Provide the (x, y) coordinate of the cell's center where the given text is located.  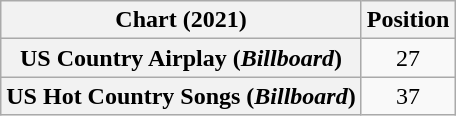
37 (408, 96)
US Country Airplay (Billboard) (181, 58)
27 (408, 58)
Position (408, 20)
Chart (2021) (181, 20)
US Hot Country Songs (Billboard) (181, 96)
